From the cell containing the given text, extract its center point as [X, Y] coordinate. 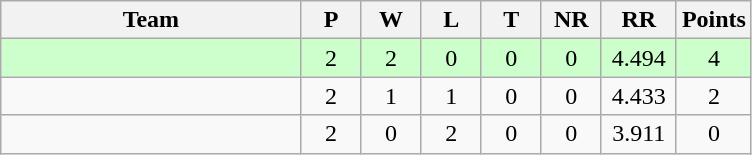
L [451, 20]
T [511, 20]
3.911 [638, 134]
4.494 [638, 58]
4 [714, 58]
W [391, 20]
NR [571, 20]
4.433 [638, 96]
Points [714, 20]
RR [638, 20]
Team [151, 20]
P [331, 20]
